For the text-containing cell, return its midpoint in [x, y] coordinate format. 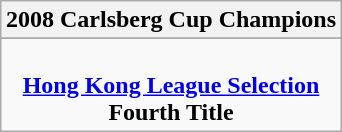
2008 Carlsberg Cup Champions [170, 20]
Hong Kong League SelectionFourth Title [170, 85]
